Find where the given text appears and provide that cell's center as (X, Y) coordinate. 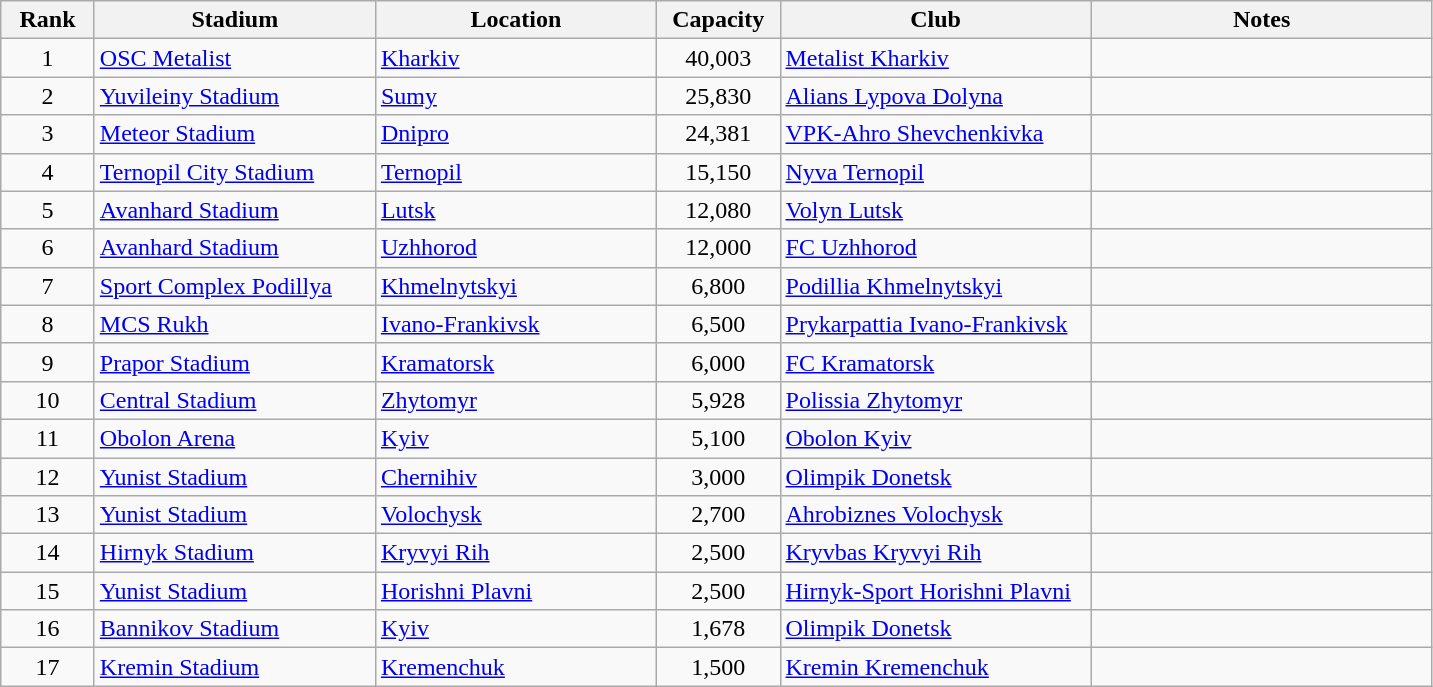
25,830 (718, 96)
Obolon Kyiv (936, 438)
16 (48, 629)
Dnipro (516, 134)
Podillia Khmelnytskyi (936, 286)
Bannikov Stadium (234, 629)
10 (48, 400)
8 (48, 324)
Meteor Stadium (234, 134)
Zhytomyr (516, 400)
Prykarpattia Ivano-Frankivsk (936, 324)
1,500 (718, 667)
Kremin Stadium (234, 667)
Capacity (718, 20)
12,080 (718, 210)
5,928 (718, 400)
Yuvileiny Stadium (234, 96)
2 (48, 96)
Ivano-Frankivsk (516, 324)
6 (48, 248)
MCS Rukh (234, 324)
Stadium (234, 20)
VPK-Ahro Shevchenkivka (936, 134)
12,000 (718, 248)
3 (48, 134)
Polissia Zhytomyr (936, 400)
15 (48, 591)
6,800 (718, 286)
7 (48, 286)
Prapor Stadium (234, 362)
Notes (1262, 20)
Central Stadium (234, 400)
Location (516, 20)
24,381 (718, 134)
1 (48, 58)
13 (48, 515)
OSC Metalist (234, 58)
3,000 (718, 477)
17 (48, 667)
Sport Complex Podillya (234, 286)
Club (936, 20)
Kryvbas Kryvyi Rih (936, 553)
Ternopil City Stadium (234, 172)
5 (48, 210)
FC Kramatorsk (936, 362)
Rank (48, 20)
Hirnyk Stadium (234, 553)
Metalist Kharkiv (936, 58)
4 (48, 172)
Obolon Arena (234, 438)
11 (48, 438)
Horishni Plavni (516, 591)
6,000 (718, 362)
15,150 (718, 172)
FC Uzhhorod (936, 248)
2,700 (718, 515)
1,678 (718, 629)
Nyva Ternopil (936, 172)
12 (48, 477)
40,003 (718, 58)
Ahrobiznes Volochysk (936, 515)
Volyn Lutsk (936, 210)
Chernihiv (516, 477)
Kremin Kremenchuk (936, 667)
Hirnyk-Sport Horishni Plavni (936, 591)
Uzhhorod (516, 248)
Kharkiv (516, 58)
6,500 (718, 324)
Kryvyi Rih (516, 553)
Kremenchuk (516, 667)
Ternopil (516, 172)
Volochysk (516, 515)
9 (48, 362)
5,100 (718, 438)
14 (48, 553)
Alians Lypova Dolyna (936, 96)
Lutsk (516, 210)
Kramatorsk (516, 362)
Khmelnytskyi (516, 286)
Sumy (516, 96)
